Find where the given text appears and provide that cell's center as [x, y] coordinate. 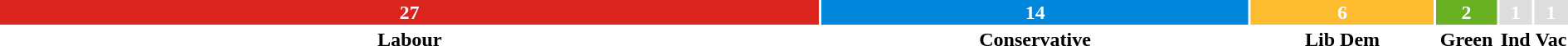
14 [1035, 12]
6 [1342, 12]
2 [1467, 12]
27 [410, 12]
